Find where the given text appears and provide that cell's center as (x, y) coordinate. 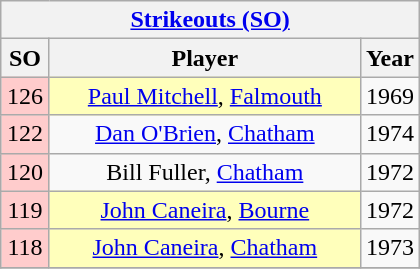
1974 (390, 134)
1973 (390, 248)
119 (26, 210)
1969 (390, 96)
Player (204, 58)
Strikeouts (SO) (210, 20)
Paul Mitchell, Falmouth (204, 96)
John Caneira, Chatham (204, 248)
John Caneira, Bourne (204, 210)
126 (26, 96)
SO (26, 58)
Year (390, 58)
Dan O'Brien, Chatham (204, 134)
122 (26, 134)
Bill Fuller, Chatham (204, 172)
120 (26, 172)
118 (26, 248)
